Detect which cell encompasses the target text, then output its [x, y] center coordinate. 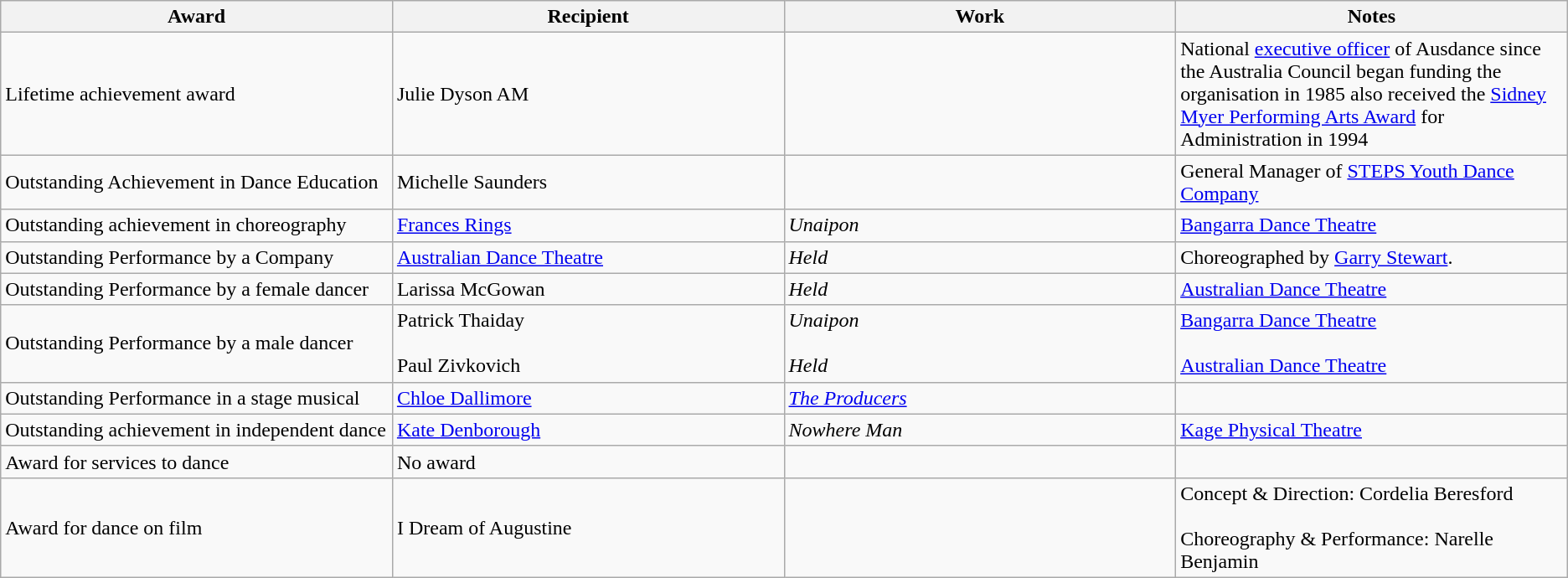
Frances Rings [588, 225]
Outstanding Performance by a Company [197, 257]
Outstanding Performance by a female dancer [197, 289]
Award for services to dance [197, 462]
Unaipon Held [980, 343]
Award for dance on film [197, 528]
Recipient [588, 17]
Kate Denborough [588, 430]
Lifetime achievement award [197, 94]
I Dream of Augustine [588, 528]
Unaipon [980, 225]
Kage Physical Theatre [1372, 430]
General Manager of STEPS Youth Dance Company [1372, 183]
Concept & Direction: Cordelia BeresfordChoreography & Performance: Narelle Benjamin [1372, 528]
No award [588, 462]
Bangarra Dance Theatre Australian Dance Theatre [1372, 343]
The Producers [980, 398]
Choreographed by Garry Stewart. [1372, 257]
Michelle Saunders [588, 183]
Outstanding Performance by a male dancer [197, 343]
Julie Dyson AM [588, 94]
Outstanding Performance in a stage musical [197, 398]
Bangarra Dance Theatre [1372, 225]
Notes [1372, 17]
Work [980, 17]
Outstanding Achievement in Dance Education [197, 183]
Nowhere Man [980, 430]
Patrick ThaidayPaul Zivkovich [588, 343]
Chloe Dallimore [588, 398]
Outstanding achievement in independent dance [197, 430]
Larissa McGowan [588, 289]
Award [197, 17]
Outstanding achievement in choreography [197, 225]
